Search for the cell housing the specified text and yield its (x, y) center coordinate. 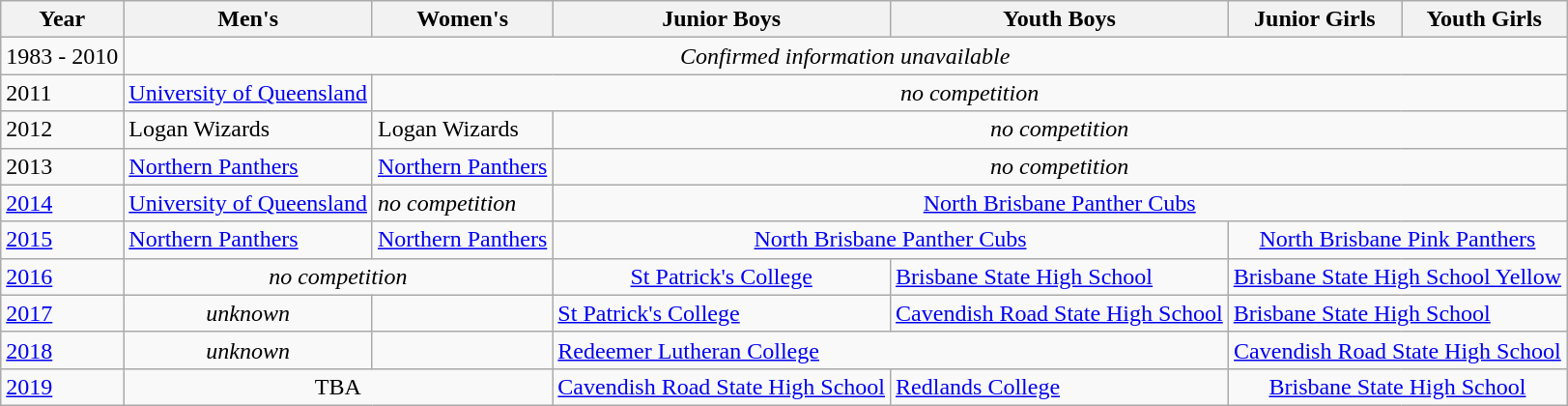
Redlands College (1060, 387)
2012 (62, 130)
2018 (62, 350)
Junior Girls (1314, 19)
Men's (248, 19)
2017 (62, 313)
Redeemer Lutheran College (891, 350)
2015 (62, 240)
2019 (62, 387)
2013 (62, 166)
Year (62, 19)
2014 (62, 203)
TBA (338, 387)
Brisbane State High School Yellow (1397, 276)
2016 (62, 276)
Youth Boys (1060, 19)
Junior Boys (722, 19)
2011 (62, 93)
Youth Girls (1484, 19)
North Brisbane Pink Panthers (1397, 240)
Women's (462, 19)
Confirmed information unavailable (845, 56)
1983 - 2010 (62, 56)
